Find where the given text appears and provide that cell's center as [X, Y] coordinate. 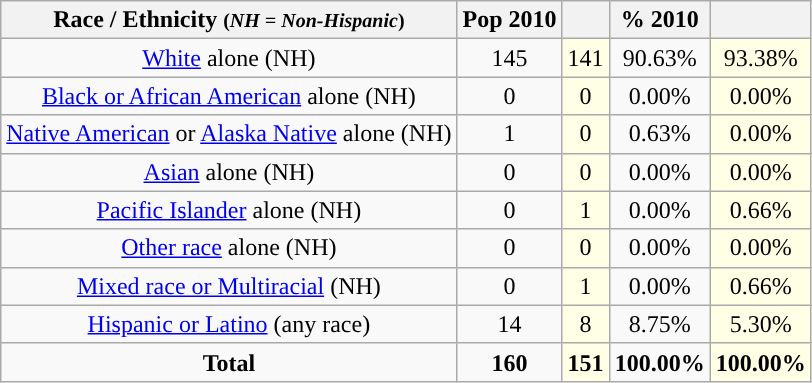
0.63% [660, 134]
90.63% [660, 58]
14 [510, 324]
Pop 2010 [510, 20]
5.30% [760, 324]
Black or African American alone (NH) [229, 96]
White alone (NH) [229, 58]
93.38% [760, 58]
Native American or Alaska Native alone (NH) [229, 134]
Mixed race or Multiracial (NH) [229, 286]
160 [510, 362]
Other race alone (NH) [229, 248]
8 [586, 324]
Hispanic or Latino (any race) [229, 324]
145 [510, 58]
Asian alone (NH) [229, 172]
Pacific Islander alone (NH) [229, 210]
Race / Ethnicity (NH = Non-Hispanic) [229, 20]
8.75% [660, 324]
% 2010 [660, 20]
Total [229, 362]
141 [586, 58]
151 [586, 362]
